Provide the [x, y] coordinate of the cell's center where the given text is located.  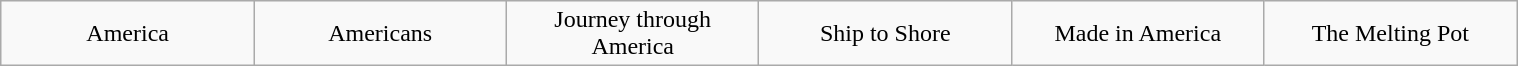
The Melting Pot [1390, 34]
Journey through America [632, 34]
Ship to Shore [886, 34]
America [128, 34]
Americans [380, 34]
Made in America [1138, 34]
